Provide the (x, y) coordinate of the cell's center where the given text is located.  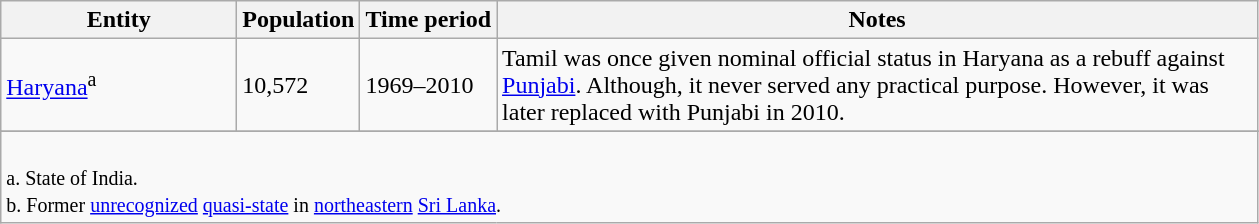
1969–2010 (428, 85)
10,572 (298, 85)
Notes (878, 20)
Population (298, 20)
Time period (428, 20)
a. State of India.b. Former unrecognized quasi-state in northeastern Sri Lanka. (630, 177)
Entity (119, 20)
Haryanaa (119, 85)
